Provide the [x, y] coordinate of the cell's center where the given text is located.  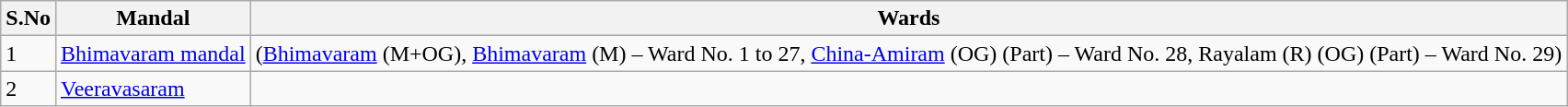
S.No [29, 18]
2 [29, 89]
Bhimavaram mandal [153, 53]
Mandal [153, 18]
Wards [909, 18]
(Bhimavaram (M+OG), Bhimavaram (M) – Ward No. 1 to 27, China-Amiram (OG) (Part) – Ward No. 28, Rayalam (R) (OG) (Part) – Ward No. 29) [909, 53]
1 [29, 53]
Veeravasaram [153, 89]
